From the cell containing the given text, extract its center point as [x, y] coordinate. 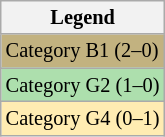
Category B1 (2–0) [83, 51]
Category G2 (1–0) [83, 85]
Legend [83, 17]
Category G4 (0–1) [83, 118]
